Scan for the cell matching the given text and deliver its (x, y) coordinate at center. 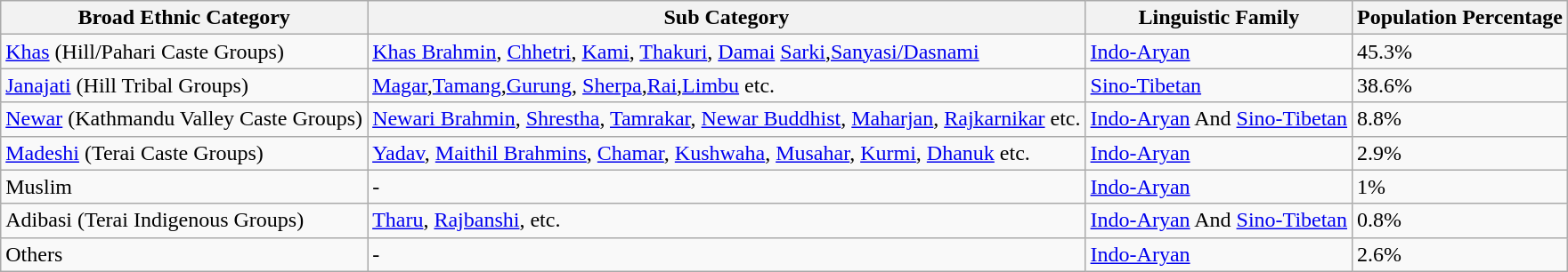
8.8% (1460, 119)
Janajati (Hill Tribal Groups) (184, 85)
2.9% (1460, 153)
Newari Brahmin, Shrestha, Tamrakar, Newar Buddhist, Maharjan, Rajkarnikar etc. (727, 119)
0.8% (1460, 220)
Adibasi (Terai Indigenous Groups) (184, 220)
2.6% (1460, 254)
Broad Ethnic Category (184, 18)
Tharu, Rajbanshi, etc. (727, 220)
Khas (Hill/Pahari Caste Groups) (184, 52)
Magar,Tamang,Gurung, Sherpa,Rai,Limbu etc. (727, 85)
Others (184, 254)
Sub Category (727, 18)
Khas Brahmin, Chhetri, Kami, Thakuri, Damai Sarki,Sanyasi/Dasnami (727, 52)
1% (1460, 187)
45.3% (1460, 52)
Muslim (184, 187)
Newar (Kathmandu Valley Caste Groups) (184, 119)
Sino-Tibetan (1219, 85)
Linguistic Family (1219, 18)
Population Percentage (1460, 18)
Madeshi (Terai Caste Groups) (184, 153)
38.6% (1460, 85)
Yadav, Maithil Brahmins, Chamar, Kushwaha, Musahar, Kurmi, Dhanuk etc. (727, 153)
